Extract the [X, Y] coordinate from the center of the cell holding the provided text.  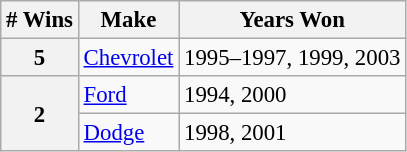
1998, 2001 [292, 133]
# Wins [40, 20]
Make [128, 20]
5 [40, 58]
1994, 2000 [292, 95]
Years Won [292, 20]
Chevrolet [128, 58]
Ford [128, 95]
2 [40, 114]
Dodge [128, 133]
1995–1997, 1999, 2003 [292, 58]
